Provide the (x, y) coordinate of the cell's center where the given text is located.  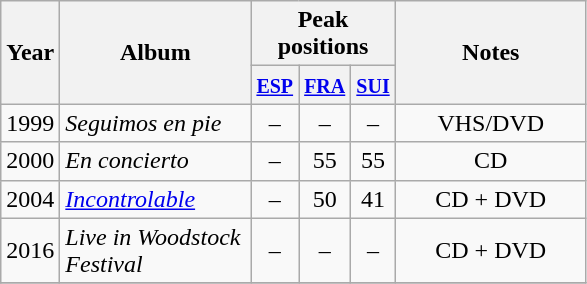
50 (325, 199)
Peak positions (323, 34)
Album (156, 52)
Year (30, 52)
ESP (275, 85)
Notes (490, 52)
CD (490, 161)
FRA (325, 85)
2004 (30, 199)
En concierto (156, 161)
Seguimos en pie (156, 123)
2016 (30, 250)
1999 (30, 123)
SUI (373, 85)
2000 (30, 161)
VHS/DVD (490, 123)
Incontrolable (156, 199)
41 (373, 199)
Live in Woodstock Festival (156, 250)
